Determine the (X, Y) coordinate at the center of the cell enclosing the given text.  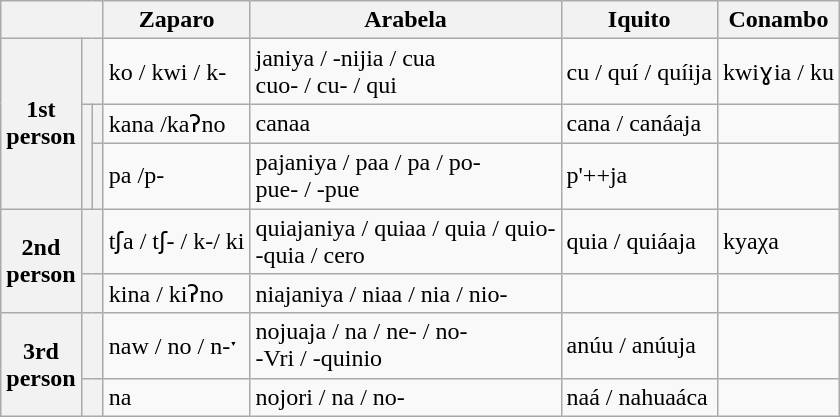
tʃa / tʃ- / k-/ ki (176, 240)
1stperson (41, 124)
3rdperson (41, 364)
p'++ja (639, 176)
Conambo (778, 20)
quiajaniya / quiaa / quia / quio--quia / cero (406, 240)
pajaniya / paa / pa / po-pue- / -pue (406, 176)
janiya / -nijia / cuacuo- / cu- / qui (406, 72)
quia / quiáaja (639, 240)
kina / kiʔno (176, 294)
ko / kwi / k- (176, 72)
cu / quí / quíija (639, 72)
niajaniya / niaa / nia / nio- (406, 294)
anúu / anúuja (639, 346)
Iquito (639, 20)
nojori / na / no- (406, 397)
naw / no / n-ˑ (176, 346)
Arabela (406, 20)
kana /kaʔno (176, 124)
na (176, 397)
pa /p- (176, 176)
canaa (406, 124)
kwiɣia / ku (778, 72)
2ndperson (41, 260)
cana / canáaja (639, 124)
Zaparo (176, 20)
naá / nahuaáca (639, 397)
nojuaja / na / ne- / no--Vri / -quinio (406, 346)
kyaχa (778, 240)
